Scan for the cell matching the given text and deliver its (x, y) coordinate at center. 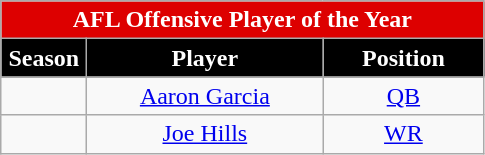
QB (404, 96)
Position (404, 58)
WR (404, 134)
AFL Offensive Player of the Year (242, 20)
Joe Hills (205, 134)
Aaron Garcia (205, 96)
Player (205, 58)
Season (44, 58)
